Determine the [X, Y] coordinate at the center of the cell enclosing the given text.  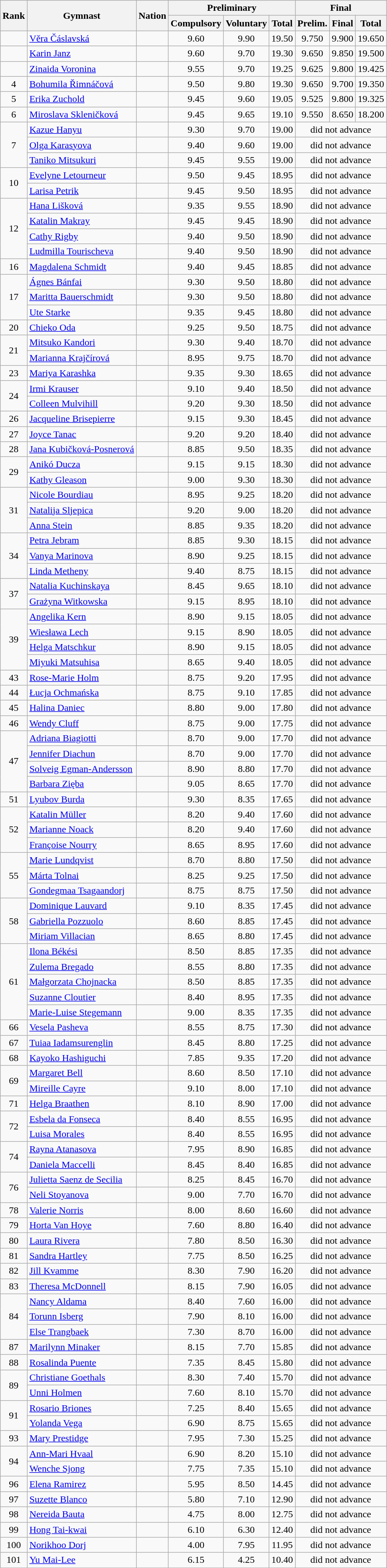
29 [14, 472]
87 [14, 1347]
Irmi Krauser [82, 388]
Kayoko Hashiguchi [82, 1058]
24 [14, 396]
Magdalena Schmidt [82, 267]
Zinaida Voronina [82, 69]
100 [14, 1545]
18.40 [282, 434]
Rosalinda Puente [82, 1362]
Natalia Kuchinskaya [82, 586]
9.550 [312, 114]
Miyuki Matsuhisa [82, 662]
12 [14, 229]
9.850 [342, 54]
9.900 [342, 38]
Linda Metheny [82, 571]
Margaret Bell [82, 1073]
11.95 [282, 1545]
78 [14, 1210]
79 [14, 1225]
Marie Lundqvist [82, 860]
7.40 [246, 1377]
5.95 [196, 1484]
7.10 [246, 1499]
9.90 [246, 38]
9.80 [246, 84]
Suzanne Cloutier [82, 997]
72 [14, 1126]
26 [14, 419]
4.75 [196, 1514]
89 [14, 1385]
12.40 [282, 1530]
Mitsuko Kandori [82, 343]
Karin Janz [82, 54]
Daniela Maccelli [82, 1165]
5.80 [196, 1499]
31 [14, 510]
Voluntary [246, 23]
8.650 [342, 114]
Valerie Norris [82, 1210]
Christiane Goethals [82, 1377]
14.45 [282, 1484]
96 [14, 1484]
88 [14, 1362]
Kazue Hanyu [82, 130]
Torunn Isberg [82, 1317]
Laura Rivera [82, 1241]
Anikó Ducza [82, 465]
Nicole Bourdiau [82, 495]
Prelim. [312, 23]
7.80 [196, 1241]
Yu Mai-Lee [82, 1560]
Anna Stein [82, 525]
Katalin Müller [82, 814]
68 [14, 1058]
Adriana Biagiotti [82, 738]
101 [14, 1560]
Cathy Rigby [82, 236]
10.40 [282, 1560]
15.80 [282, 1362]
44 [14, 693]
Angelika Kern [82, 616]
Gabriella Pozzuolo [82, 921]
6 [14, 114]
Wiesława Lech [82, 632]
Esbela da Fonseca [82, 1119]
Ludmilla Tourischeva [82, 251]
Marianna Krajčírová [82, 358]
61 [14, 982]
Preliminary [232, 8]
Łucja Ochmańska [82, 693]
46 [14, 723]
Dominique Lauvard [82, 906]
16.30 [282, 1241]
16.20 [282, 1271]
Kathy Gleason [82, 480]
19.325 [371, 99]
9.05 [196, 784]
43 [14, 678]
Vesela Pasheva [82, 1027]
Věra Čáslavská [82, 38]
Sandra Hartley [82, 1256]
Ute Starke [82, 312]
82 [14, 1271]
17.65 [282, 799]
76 [14, 1187]
55 [14, 875]
Jacqueline Brisepierre [82, 419]
19.10 [282, 114]
Joyce Tanac [82, 434]
Julietta Saenz de Secilia [82, 1180]
10 [14, 183]
18.85 [282, 267]
98 [14, 1514]
Nereida Bauta [82, 1514]
18.35 [282, 449]
4 [14, 84]
Halina Daniec [82, 708]
Vanya Marinova [82, 556]
9.75 [246, 358]
Else Trangbaek [82, 1332]
Theresa McDonnell [82, 1286]
12.75 [282, 1514]
Nation [152, 16]
37 [14, 594]
Neli Stoyanova [82, 1195]
Wendy Cluff [82, 723]
Nancy Aldama [82, 1301]
7.85 [196, 1058]
Marilynn Minaker [82, 1347]
Natalija Sljepica [82, 510]
Barbara Zięba [82, 784]
Luisa Morales [82, 1134]
17.30 [282, 1027]
17.85 [282, 693]
Unni Holmen [82, 1392]
58 [14, 921]
97 [14, 1499]
16.05 [282, 1286]
66 [14, 1027]
17.95 [282, 678]
Françoise Nourry [82, 845]
28 [14, 449]
6.10 [196, 1530]
Compulsory [196, 23]
Rank [14, 16]
4.00 [196, 1545]
19.350 [371, 84]
16.25 [282, 1256]
Mariya Karashka [82, 373]
80 [14, 1241]
23 [14, 373]
45 [14, 708]
17.75 [282, 723]
Evelyne Letourneur [82, 175]
17.80 [282, 708]
9.625 [312, 69]
Norikhoo Dorj [82, 1545]
Ilona Békési [82, 952]
9.750 [312, 38]
52 [14, 830]
Małgorzata Chojnacka [82, 982]
Horta Van Hoye [82, 1225]
18.75 [282, 327]
17.00 [282, 1103]
Jana Kubičková-Posnerová [82, 449]
16 [14, 267]
Taniko Mitsukuri [82, 160]
Hong Tai-kwai [82, 1530]
21 [14, 350]
99 [14, 1530]
17 [14, 297]
18.65 [282, 373]
74 [14, 1157]
Helga Braathen [82, 1103]
Tuiaa Iadamsurenglin [82, 1043]
91 [14, 1415]
71 [14, 1103]
81 [14, 1256]
18.200 [371, 114]
19.05 [282, 99]
12.90 [282, 1499]
93 [14, 1438]
Bohumila Řimnáčová [82, 84]
51 [14, 799]
17.20 [282, 1058]
Rayna Atanasova [82, 1149]
20 [14, 327]
Solveig Egman-Andersson [82, 769]
Petra Jebram [82, 541]
Marianne Noack [82, 830]
Katalin Makray [82, 221]
Ann-Mari Hvaal [82, 1454]
15.85 [282, 1347]
Yolanda Vega [82, 1423]
Mary Prestidge [82, 1438]
Rosario Briones [82, 1408]
Wenche Sjong [82, 1469]
Chieko Oda [82, 327]
Gymnast [82, 16]
Jennifer Diachun [82, 754]
Gondegmaa Tsagaandorj [82, 890]
19.650 [371, 38]
6.30 [246, 1530]
Jill Kvamme [82, 1271]
94 [14, 1461]
18.45 [282, 419]
19.425 [371, 69]
Colleen Mulvihill [82, 403]
Maritta Bauerschmidt [82, 297]
19.500 [371, 54]
6.15 [196, 1560]
84 [14, 1317]
9.525 [312, 99]
Marie-Luise Stegemann [82, 1012]
Rose-Marie Holm [82, 678]
7 [14, 145]
Mireille Cayre [82, 1088]
83 [14, 1286]
16.40 [282, 1225]
Erika Zuchold [82, 99]
19.25 [282, 69]
Elena Ramirez [82, 1484]
Suzette Blanco [82, 1499]
16.60 [282, 1210]
5 [14, 99]
Lyubov Burda [82, 799]
9.700 [342, 84]
69 [14, 1081]
Grażyna Witkowska [82, 601]
Miroslava Skleničková [82, 114]
7.25 [196, 1408]
Márta Tolnai [82, 875]
47 [14, 761]
Zulema Bregado [82, 967]
15.25 [282, 1438]
Miriam Villacian [82, 936]
39 [14, 639]
Helga Matschkur [82, 647]
17.25 [282, 1043]
4.25 [246, 1560]
27 [14, 434]
Larisa Petrik [82, 191]
19.50 [282, 38]
Hana Lišková [82, 206]
67 [14, 1043]
Olga Karasyova [82, 145]
34 [14, 556]
Ágnes Bánfai [82, 282]
